Detect which cell encompasses the target text, then output its (x, y) center coordinate. 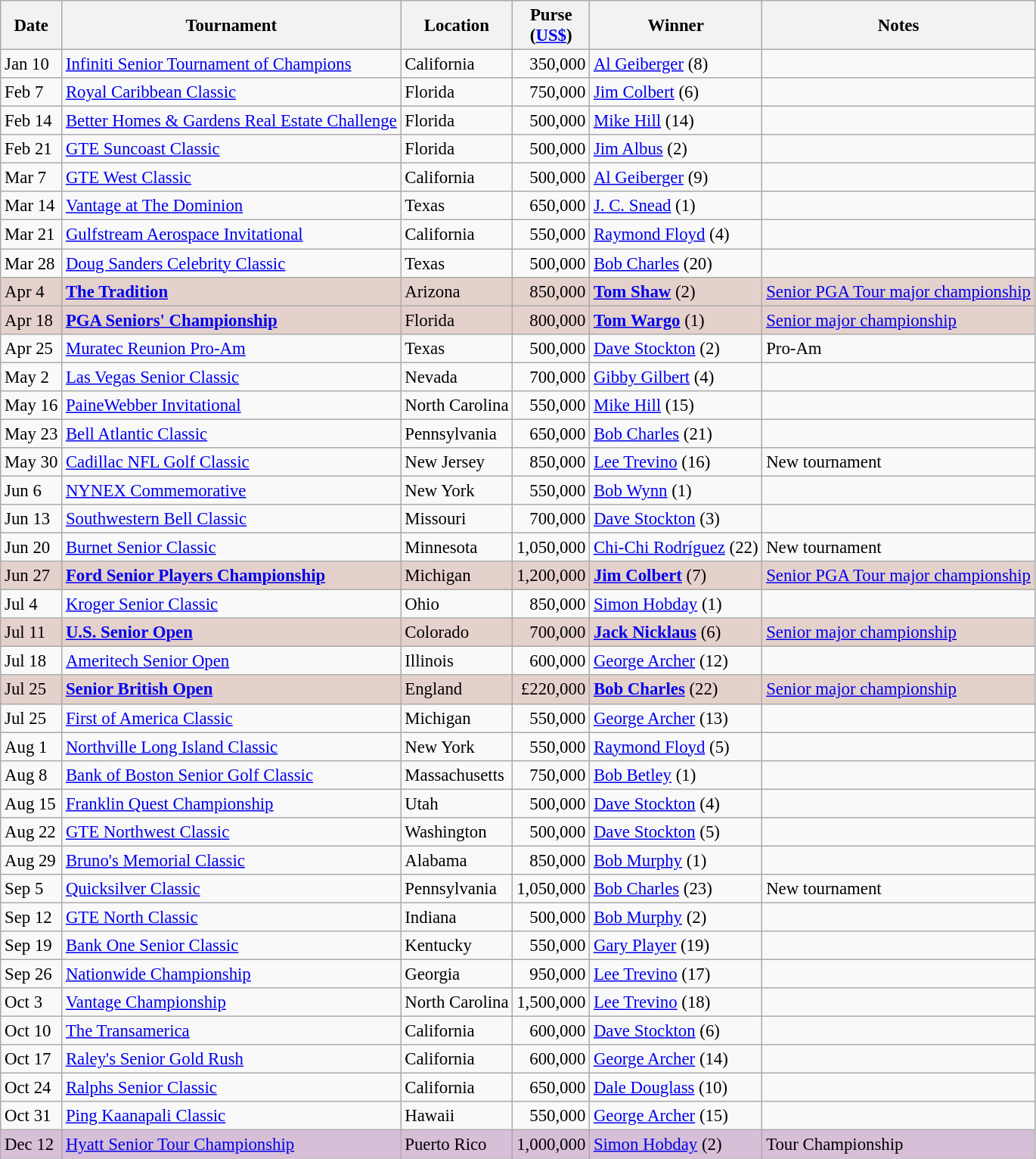
GTE West Classic (231, 178)
Doug Sanders Celebrity Classic (231, 263)
Tom Wargo (1) (676, 320)
Jack Nicklaus (6) (676, 632)
Kroger Senior Classic (231, 604)
Dave Stockton (4) (676, 803)
1,200,000 (551, 576)
Bob Charles (22) (676, 690)
Mar 28 (32, 263)
U.S. Senior Open (231, 632)
England (457, 690)
Location (457, 26)
Oct 10 (32, 1031)
Northville Long Island Classic (231, 747)
Nevada (457, 377)
Al Geiberger (8) (676, 64)
Apr 4 (32, 291)
Illinois (457, 661)
Bank One Senior Classic (231, 946)
Oct 17 (32, 1059)
Mike Hill (15) (676, 405)
Vantage Championship (231, 1002)
950,000 (551, 974)
GTE Northwest Classic (231, 832)
The Tradition (231, 291)
May 23 (32, 433)
Purse(US$) (551, 26)
Oct 3 (32, 1002)
Senior British Open (231, 690)
Cadillac NFL Golf Classic (231, 462)
Jim Colbert (6) (676, 92)
Aug 1 (32, 747)
Sep 5 (32, 889)
Lee Trevino (17) (676, 974)
May 16 (32, 405)
J. C. Snead (1) (676, 207)
Al Geiberger (9) (676, 178)
George Archer (12) (676, 661)
Aug 15 (32, 803)
Ford Senior Players Championship (231, 576)
Bob Charles (23) (676, 889)
Hyatt Senior Tour Championship (231, 1145)
Jun 13 (32, 519)
Dec 12 (32, 1145)
Jim Colbert (7) (676, 576)
Feb 7 (32, 92)
May 30 (32, 462)
Royal Caribbean Classic (231, 92)
Mar 21 (32, 235)
Missouri (457, 519)
Indiana (457, 917)
Raley's Senior Gold Rush (231, 1059)
Oct 31 (32, 1116)
Sep 19 (32, 946)
Better Homes & Gardens Real Estate Challenge (231, 121)
Colorado (457, 632)
Bruno's Memorial Classic (231, 860)
Dave Stockton (6) (676, 1031)
Raymond Floyd (4) (676, 235)
Minnesota (457, 548)
Kentucky (457, 946)
Ohio (457, 604)
Feb 21 (32, 149)
Dave Stockton (3) (676, 519)
Bob Wynn (1) (676, 490)
Lee Trevino (18) (676, 1002)
GTE North Classic (231, 917)
PaineWebber Invitational (231, 405)
Gary Player (19) (676, 946)
Ralphs Senior Classic (231, 1088)
Muratec Reunion Pro-Am (231, 348)
First of America Classic (231, 718)
Massachusetts (457, 775)
Bob Murphy (2) (676, 917)
Utah (457, 803)
1,500,000 (551, 1002)
Bell Atlantic Classic (231, 433)
Apr 18 (32, 320)
PGA Seniors' Championship (231, 320)
Jun 27 (32, 576)
Notes (898, 26)
GTE Suncoast Classic (231, 149)
Franklin Quest Championship (231, 803)
NYNEX Commemorative (231, 490)
Sep 26 (32, 974)
Bob Charles (21) (676, 433)
Simon Hobday (2) (676, 1145)
Washington (457, 832)
Mar 14 (32, 207)
Gibby Gilbert (4) (676, 377)
Jim Albus (2) (676, 149)
Jan 10 (32, 64)
Ameritech Senior Open (231, 661)
The Transamerica (231, 1031)
Chi-Chi Rodríguez (22) (676, 548)
Alabama (457, 860)
Bob Charles (20) (676, 263)
Vantage at The Dominion (231, 207)
Georgia (457, 974)
Jun 20 (32, 548)
George Archer (13) (676, 718)
Quicksilver Classic (231, 889)
Tournament (231, 26)
£220,000 (551, 690)
Nationwide Championship (231, 974)
Dave Stockton (2) (676, 348)
Mike Hill (14) (676, 121)
Jul 18 (32, 661)
Raymond Floyd (5) (676, 747)
Puerto Rico (457, 1145)
Ping Kaanapali Classic (231, 1116)
Lee Trevino (16) (676, 462)
Las Vegas Senior Classic (231, 377)
800,000 (551, 320)
Feb 14 (32, 121)
Bank of Boston Senior Golf Classic (231, 775)
Infiniti Senior Tournament of Champions (231, 64)
New Jersey (457, 462)
Tour Championship (898, 1145)
May 2 (32, 377)
Aug 8 (32, 775)
Date (32, 26)
Dave Stockton (5) (676, 832)
350,000 (551, 64)
Hawaii (457, 1116)
Dale Douglass (10) (676, 1088)
Mar 7 (32, 178)
Jun 6 (32, 490)
George Archer (15) (676, 1116)
Burnet Senior Classic (231, 548)
Arizona (457, 291)
Aug 29 (32, 860)
Winner (676, 26)
George Archer (14) (676, 1059)
Pro-Am (898, 348)
Bob Murphy (1) (676, 860)
Tom Shaw (2) (676, 291)
Apr 25 (32, 348)
Jul 11 (32, 632)
Oct 24 (32, 1088)
Gulfstream Aerospace Invitational (231, 235)
Bob Betley (1) (676, 775)
Jul 4 (32, 604)
Sep 12 (32, 917)
Simon Hobday (1) (676, 604)
1,000,000 (551, 1145)
Southwestern Bell Classic (231, 519)
Aug 22 (32, 832)
